Scan for the cell matching the given text and deliver its (x, y) coordinate at center. 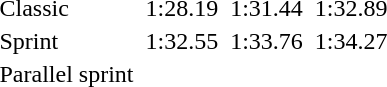
1:33.76 (267, 41)
1:32.55 (182, 41)
